Return [X, Y] of the center of cell containing provided text 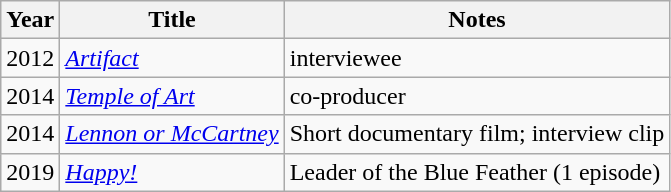
Artifact [172, 58]
interviewee [477, 58]
Lennon or McCartney [172, 134]
Year [30, 20]
Leader of the Blue Feather (1 episode) [477, 172]
Notes [477, 20]
Happy! [172, 172]
2019 [30, 172]
Short documentary film; interview clip [477, 134]
Title [172, 20]
co-producer [477, 96]
Temple of Art [172, 96]
2012 [30, 58]
